Pinpoint the cell where the given text exists, returning its (x, y) midpoint coordinate. 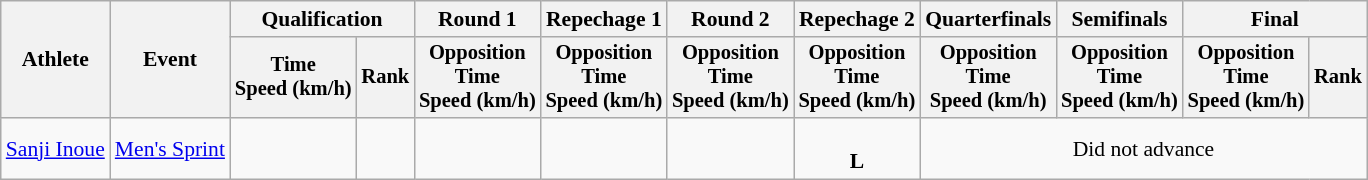
Qualification (322, 19)
Athlete (56, 60)
Semifinals (1120, 19)
Event (170, 60)
L (858, 148)
Sanji Inoue (56, 148)
Did not advance (1144, 148)
Round 2 (730, 19)
Round 1 (478, 19)
Quarterfinals (988, 19)
Men's Sprint (170, 148)
Repechage 1 (604, 19)
Repechage 2 (858, 19)
Final (1275, 19)
TimeSpeed (km/h) (294, 78)
